Find where the given text appears and provide that cell's center as (X, Y) coordinate. 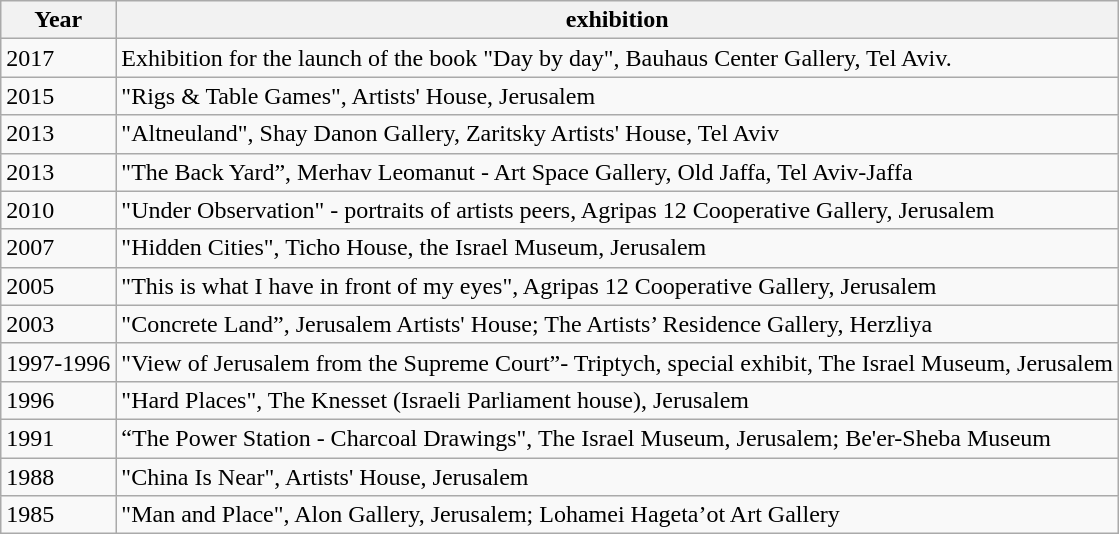
"Hidden Cities", Ticho House, the Israel Museum, Jerusalem (618, 248)
"Hard Places", The Knesset (Israeli Parliament house), Jerusalem (618, 400)
Exhibition for the launch of the book "Day by day", Bauhaus Center Gallery, Tel Aviv. (618, 58)
1996 (58, 400)
"This is what I have in front of my eyes", Agripas 12 Cooperative Gallery, Jerusalem (618, 286)
"Altneuland", Shay Danon Gallery, Zaritsky Artists' House, Tel Aviv (618, 134)
1991 (58, 438)
"View of Jerusalem from the Supreme Court”- Triptych, special exhibit, The Israel Museum, Jerusalem (618, 362)
2010 (58, 210)
2015 (58, 96)
“The Power Station - Charcoal Drawings", The Israel Museum, Jerusalem; Be'er-Sheba Museum (618, 438)
"Man and Place", Alon Gallery, Jerusalem; Lohamei Hageta’ot Art Gallery (618, 515)
2017 (58, 58)
2003 (58, 324)
"China Is Near", Artists' House, Jerusalem (618, 477)
1988 (58, 477)
Year (58, 20)
1997-1996 (58, 362)
1985 (58, 515)
"Rigs & Table Games", Artists' House, Jerusalem (618, 96)
2005 (58, 286)
"Under Observation" - portraits of artists peers, Agripas 12 Cooperative Gallery, Jerusalem (618, 210)
"The Back Yard”, Merhav Leomanut - Art Space Gallery, Old Jaffa, Tel Aviv-Jaffa (618, 172)
"Concrete Land”, Jerusalem Artists' House; The Artists’ Residence Gallery, Herzliya (618, 324)
2007 (58, 248)
exhibition (618, 20)
